Locate the cell with the specified text and output its (x, y) center coordinate. 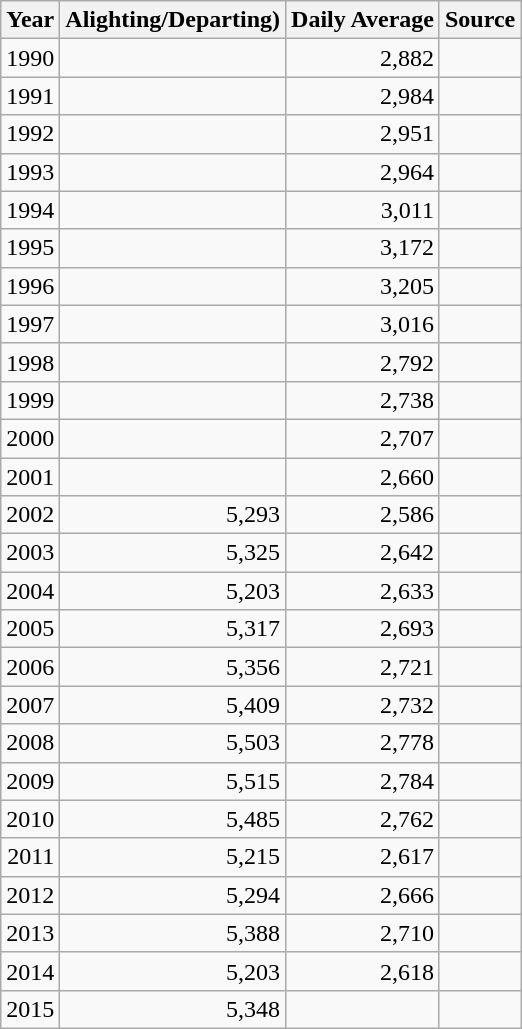
2,693 (363, 629)
5,348 (173, 1009)
2,762 (363, 819)
5,294 (173, 895)
2012 (30, 895)
2014 (30, 971)
2002 (30, 515)
2,738 (363, 400)
2005 (30, 629)
2,778 (363, 743)
1993 (30, 172)
5,215 (173, 857)
1990 (30, 58)
2004 (30, 591)
5,409 (173, 705)
2011 (30, 857)
1999 (30, 400)
2010 (30, 819)
2,882 (363, 58)
2009 (30, 781)
5,356 (173, 667)
Year (30, 20)
2,707 (363, 438)
5,503 (173, 743)
2,951 (363, 134)
3,016 (363, 324)
2007 (30, 705)
3,205 (363, 286)
2,666 (363, 895)
2006 (30, 667)
1992 (30, 134)
2,721 (363, 667)
3,172 (363, 248)
5,293 (173, 515)
3,011 (363, 210)
2,633 (363, 591)
2,784 (363, 781)
1994 (30, 210)
5,317 (173, 629)
5,515 (173, 781)
2,617 (363, 857)
1998 (30, 362)
2013 (30, 933)
2,586 (363, 515)
1996 (30, 286)
Source (480, 20)
1997 (30, 324)
2008 (30, 743)
2001 (30, 477)
2,984 (363, 96)
2,618 (363, 971)
2,792 (363, 362)
Alighting/Departing) (173, 20)
5,325 (173, 553)
2015 (30, 1009)
2003 (30, 553)
2,964 (363, 172)
1995 (30, 248)
5,388 (173, 933)
2,710 (363, 933)
1991 (30, 96)
5,485 (173, 819)
2,732 (363, 705)
2,642 (363, 553)
2000 (30, 438)
Daily Average (363, 20)
2,660 (363, 477)
